Search for the cell housing the specified text and yield its [x, y] center coordinate. 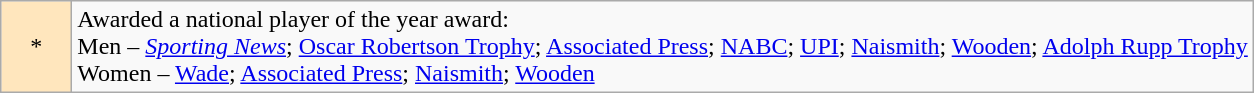
* [36, 47]
